Detect which cell encompasses the target text, then output its [x, y] center coordinate. 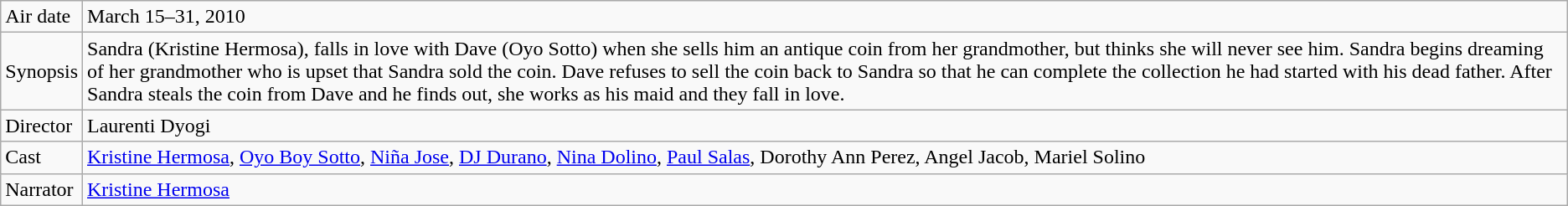
Cast [42, 157]
Air date [42, 17]
Kristine Hermosa [826, 189]
Director [42, 126]
Narrator [42, 189]
Laurenti Dyogi [826, 126]
March 15–31, 2010 [826, 17]
Synopsis [42, 71]
Kristine Hermosa, Oyo Boy Sotto, Niña Jose, DJ Durano, Nina Dolino, Paul Salas, Dorothy Ann Perez, Angel Jacob, Mariel Solino [826, 157]
